Pinpoint the cell where the given text exists, returning its [X, Y] midpoint coordinate. 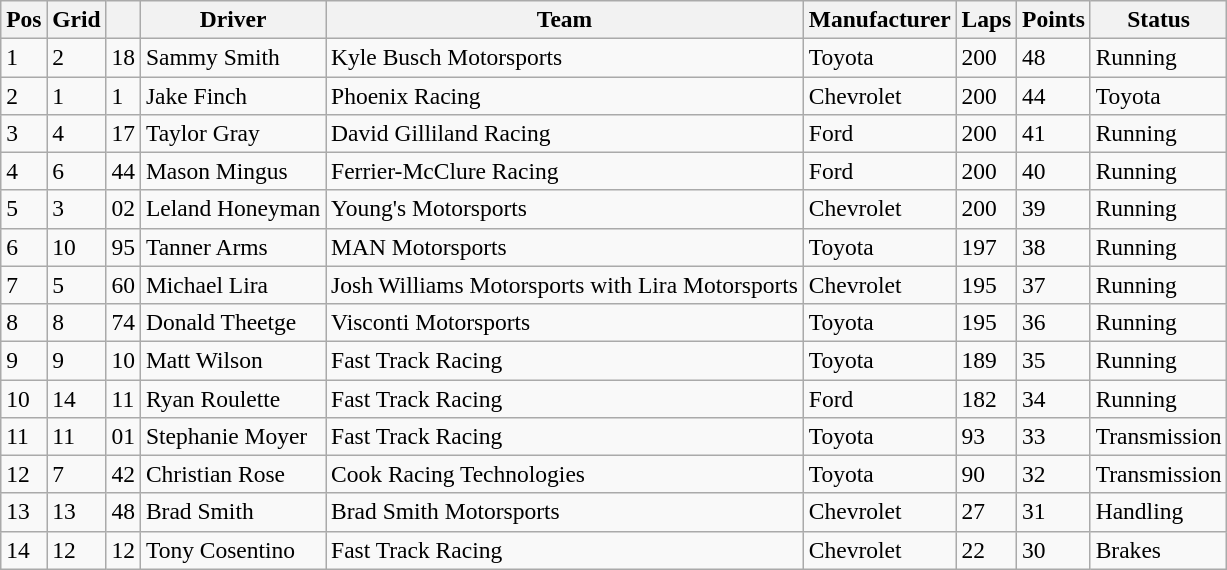
Mason Mingus [232, 171]
Laps [986, 19]
Points [1054, 19]
Team [565, 19]
17 [123, 133]
189 [986, 360]
Status [1158, 19]
22 [986, 550]
197 [986, 247]
Josh Williams Motorsports with Lira Motorsports [565, 285]
Manufacturer [880, 19]
Driver [232, 19]
Stephanie Moyer [232, 436]
40 [1054, 171]
Jake Finch [232, 95]
37 [1054, 285]
02 [123, 209]
Brakes [1158, 550]
38 [1054, 247]
42 [123, 474]
41 [1054, 133]
34 [1054, 398]
74 [123, 322]
Kyle Busch Motorsports [565, 57]
David Gilliland Racing [565, 133]
Cook Racing Technologies [565, 474]
35 [1054, 360]
01 [123, 436]
Young's Motorsports [565, 209]
93 [986, 436]
30 [1054, 550]
Leland Honeyman [232, 209]
27 [986, 512]
90 [986, 474]
Visconti Motorsports [565, 322]
39 [1054, 209]
32 [1054, 474]
Pos [24, 19]
Ferrier-McClure Racing [565, 171]
Taylor Gray [232, 133]
Brad Smith [232, 512]
Tanner Arms [232, 247]
33 [1054, 436]
Michael Lira [232, 285]
Grid [76, 19]
MAN Motorsports [565, 247]
Donald Theetge [232, 322]
Christian Rose [232, 474]
182 [986, 398]
Phoenix Racing [565, 95]
Sammy Smith [232, 57]
Matt Wilson [232, 360]
18 [123, 57]
Tony Cosentino [232, 550]
31 [1054, 512]
36 [1054, 322]
Ryan Roulette [232, 398]
60 [123, 285]
95 [123, 247]
Brad Smith Motorsports [565, 512]
Handling [1158, 512]
